Find where the given text appears and provide that cell's center as [X, Y] coordinate. 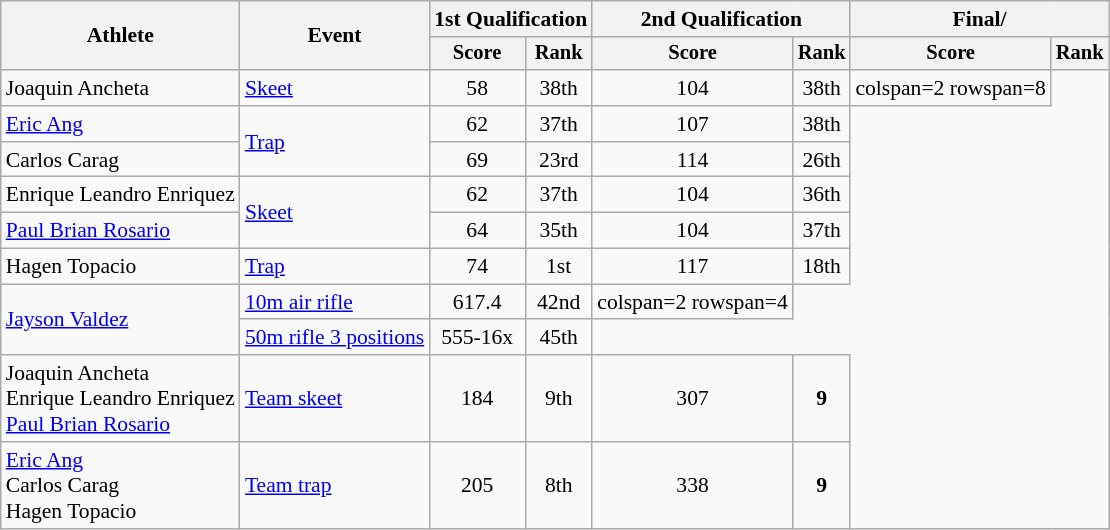
69 [477, 160]
114 [692, 160]
Eric Ang [120, 124]
Jayson Valdez [120, 320]
307 [692, 398]
Carlos Carag [120, 160]
10m air rifle [334, 302]
Hagen Topacio [120, 267]
Event [334, 36]
64 [477, 231]
Athlete [120, 36]
35th [558, 231]
45th [558, 338]
colspan=2 rowspan=8 [950, 88]
18th [822, 267]
107 [692, 124]
2nd Qualification [721, 19]
184 [477, 398]
74 [477, 267]
Enrique Leandro Enriquez [120, 195]
Team trap [334, 486]
205 [477, 486]
26th [822, 160]
50m rifle 3 positions [334, 338]
1st [558, 267]
Joaquin Ancheta [120, 88]
42nd [558, 302]
117 [692, 267]
Paul Brian Rosario [120, 231]
Joaquin AnchetaEnrique Leandro EnriquezPaul Brian Rosario [120, 398]
8th [558, 486]
Team skeet [334, 398]
23rd [558, 160]
617.4 [477, 302]
colspan=2 rowspan=4 [692, 302]
9th [558, 398]
58 [477, 88]
Eric AngCarlos CaragHagen Topacio [120, 486]
555-16x [477, 338]
36th [822, 195]
338 [692, 486]
1st Qualification [510, 19]
Final/ [979, 19]
